Provide the (x, y) coordinate of the cell's center where the given text is located.  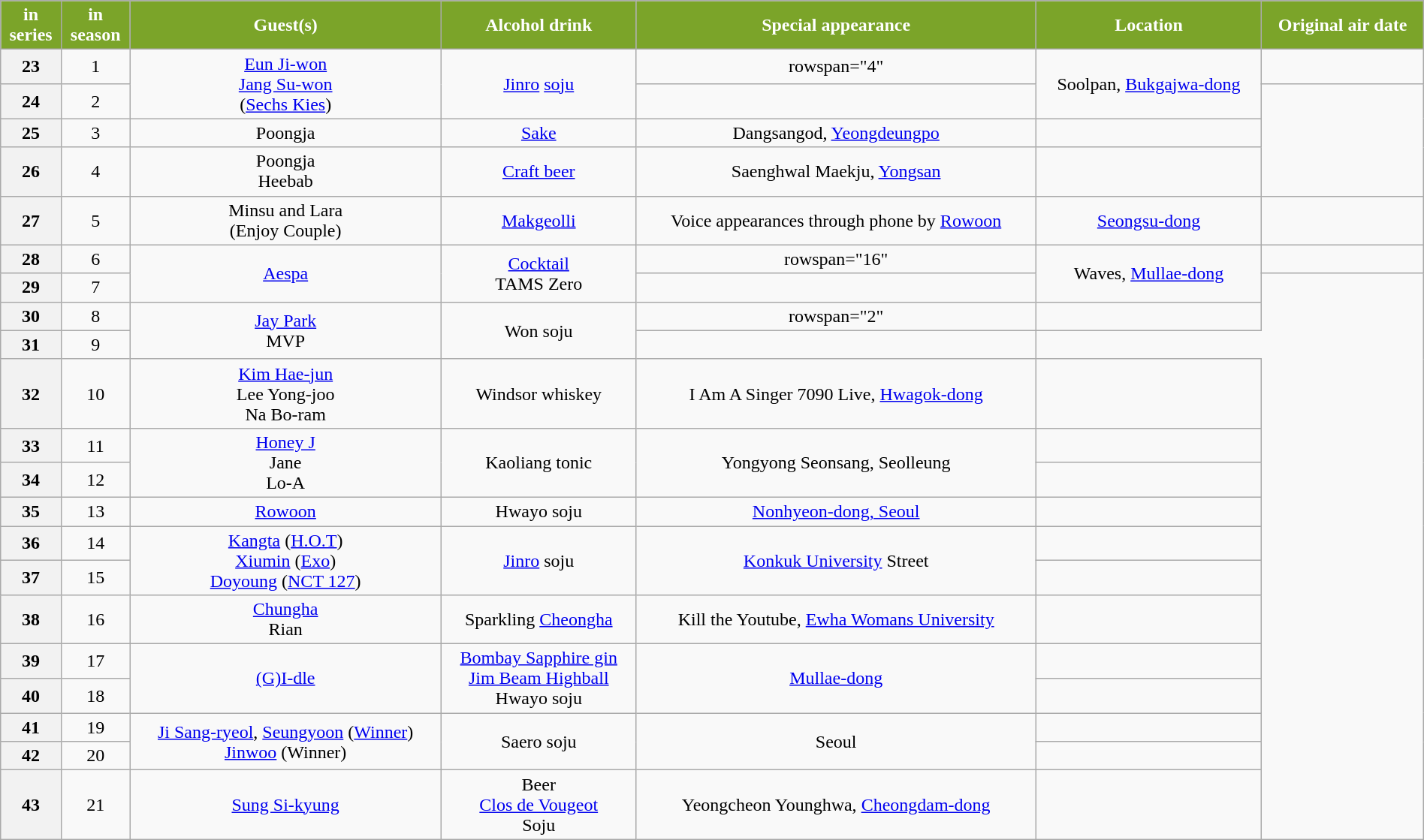
Seongsu-dong (1149, 221)
13 (95, 511)
Konkuk University Street (836, 560)
30 (32, 316)
Sparkling Cheongha (539, 620)
Bombay Sapphire ginJim Beam HighballHwayo soju (539, 679)
33 (32, 445)
Poongja (285, 133)
Nonhyeon-dong, Seoul (836, 511)
Won soju (539, 330)
Minsu and Lara(Enjoy Couple) (285, 221)
27 (32, 221)
Eun Ji-wonJang Su-won(Sechs Kies) (285, 84)
Yongyong Seonsang, Seolleung (836, 462)
35 (32, 511)
40 (32, 696)
7 (95, 288)
Aespa (285, 273)
Alcohol drink (539, 26)
Waves, Mullae-dong (1149, 273)
Saero soju (539, 742)
Saenghwal Maekju, Yongsan (836, 171)
36 (32, 543)
Special appearance (836, 26)
41 (32, 727)
Mullae-dong (836, 679)
31 (32, 345)
Location (1149, 26)
Guest(s) (285, 26)
18 (95, 696)
21 (95, 805)
BeerClos de Vougeot Soju (539, 805)
10 (95, 393)
Yeongcheon Younghwa, Cheongdam-dong (836, 805)
2 (95, 101)
rowspan="2" (836, 316)
23 (32, 67)
Ji Sang-ryeol, Seungyoon (Winner) Jinwoo (Winner) (285, 742)
34 (32, 480)
Kill the Youtube, Ewha Womans University (836, 620)
19 (95, 727)
29 (32, 288)
16 (95, 620)
(G)I-dle (285, 679)
Craft beer (539, 171)
Soolpan, Bukgajwa-dong (1149, 84)
20 (95, 756)
Kaoliang tonic (539, 462)
Hwayo soju (539, 511)
25 (32, 133)
Original air date (1343, 26)
4 (95, 171)
28 (32, 259)
Sake (539, 133)
24 (32, 101)
ChunghaRian (285, 620)
38 (32, 620)
15 (95, 578)
12 (95, 480)
5 (95, 221)
I Am A Singer 7090 Live, Hwagok-dong (836, 393)
17 (95, 661)
Windsor whiskey (539, 393)
43 (32, 805)
8 (95, 316)
Dangsangod, Yeongdeungpo (836, 133)
inseries (32, 26)
32 (32, 393)
3 (95, 133)
26 (32, 171)
Kim Hae-jun Lee Yong-jooNa Bo-ram (285, 393)
42 (32, 756)
inseason (95, 26)
CocktailTAMS Zero (539, 273)
1 (95, 67)
Honey JJaneLo-A (285, 462)
Kangta (H.O.T)Xiumin (Exo)Doyoung (NCT 127) (285, 560)
Makgeolli (539, 221)
6 (95, 259)
PoongjaHeebab (285, 171)
rowspan="4" (836, 67)
9 (95, 345)
11 (95, 445)
Seoul (836, 742)
Jay ParkMVP (285, 330)
Rowoon (285, 511)
39 (32, 661)
37 (32, 578)
14 (95, 543)
Voice appearances through phone by Rowoon (836, 221)
Sung Si-kyung (285, 805)
rowspan="16" (836, 259)
